Scan for the cell matching the given text and deliver its (X, Y) coordinate at center. 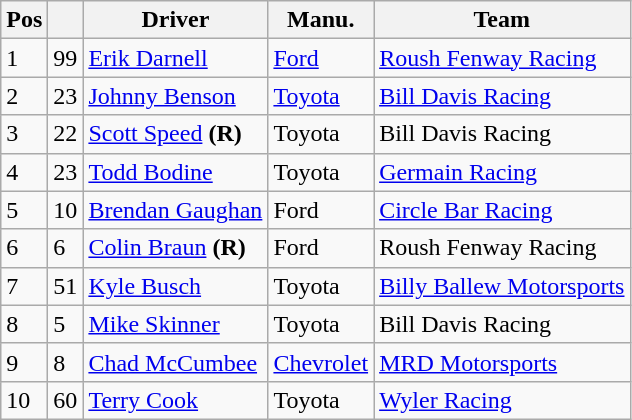
4 (24, 172)
Terry Cook (176, 400)
Pos (24, 20)
Brendan Gaughan (176, 210)
Chad McCumbee (176, 362)
1 (24, 58)
9 (24, 362)
MRD Motorsports (502, 362)
Circle Bar Racing (502, 210)
Team (502, 20)
2 (24, 96)
3 (24, 134)
7 (24, 286)
60 (66, 400)
Wyler Racing (502, 400)
Erik Darnell (176, 58)
22 (66, 134)
Johnny Benson (176, 96)
99 (66, 58)
Billy Ballew Motorsports (502, 286)
51 (66, 286)
Kyle Busch (176, 286)
Todd Bodine (176, 172)
Mike Skinner (176, 324)
Scott Speed (R) (176, 134)
Driver (176, 20)
Colin Braun (R) (176, 248)
Germain Racing (502, 172)
Manu. (321, 20)
Chevrolet (321, 362)
